From the cell containing the given text, extract its center point as [x, y] coordinate. 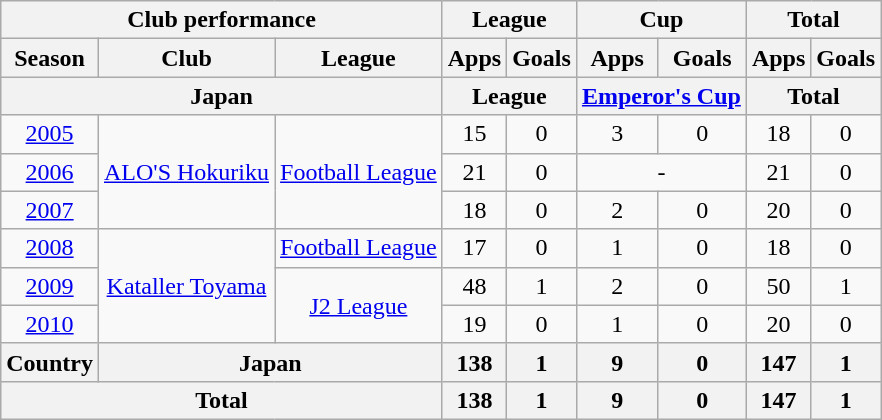
Club [186, 58]
Emperor's Cup [661, 96]
Season [50, 58]
ALO'S Hokuriku [186, 172]
2005 [50, 134]
2006 [50, 172]
2008 [50, 248]
50 [778, 286]
2007 [50, 210]
48 [474, 286]
Kataller Toyama [186, 286]
17 [474, 248]
Country [50, 362]
J2 League [359, 305]
2010 [50, 324]
Cup [661, 20]
2009 [50, 286]
15 [474, 134]
- [661, 172]
19 [474, 324]
Club performance [222, 20]
3 [617, 134]
